Pinpoint the cell where the given text exists, returning its [x, y] midpoint coordinate. 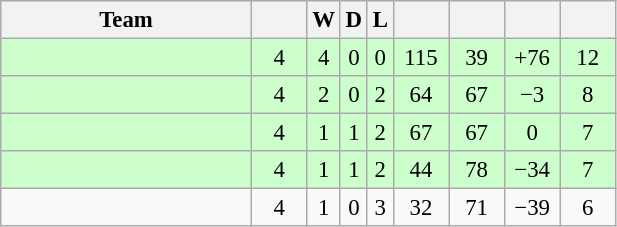
−39 [532, 208]
39 [477, 58]
32 [421, 208]
Team [126, 20]
71 [477, 208]
6 [588, 208]
W [324, 20]
78 [477, 170]
−3 [532, 95]
115 [421, 58]
+76 [532, 58]
D [354, 20]
12 [588, 58]
64 [421, 95]
−34 [532, 170]
3 [380, 208]
44 [421, 170]
L [380, 20]
8 [588, 95]
